Return the [X, Y] coordinate for the center point of the cell that contains the specified text.  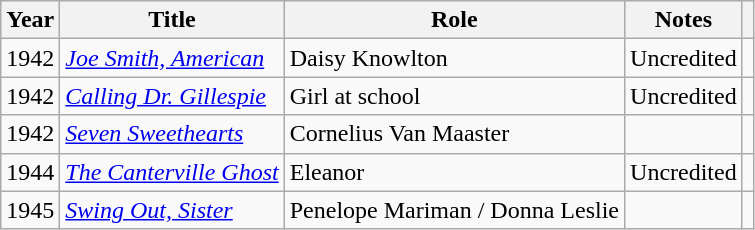
Joe Smith, American [172, 58]
1945 [30, 210]
Girl at school [454, 96]
Notes [684, 20]
1944 [30, 172]
Eleanor [454, 172]
The Canterville Ghost [172, 172]
Seven Sweethearts [172, 134]
Calling Dr. Gillespie [172, 96]
Role [454, 20]
Title [172, 20]
Cornelius Van Maaster [454, 134]
Daisy Knowlton [454, 58]
Penelope Mariman / Donna Leslie [454, 210]
Swing Out, Sister [172, 210]
Year [30, 20]
